Scan for the cell matching the given text and deliver its (x, y) coordinate at center. 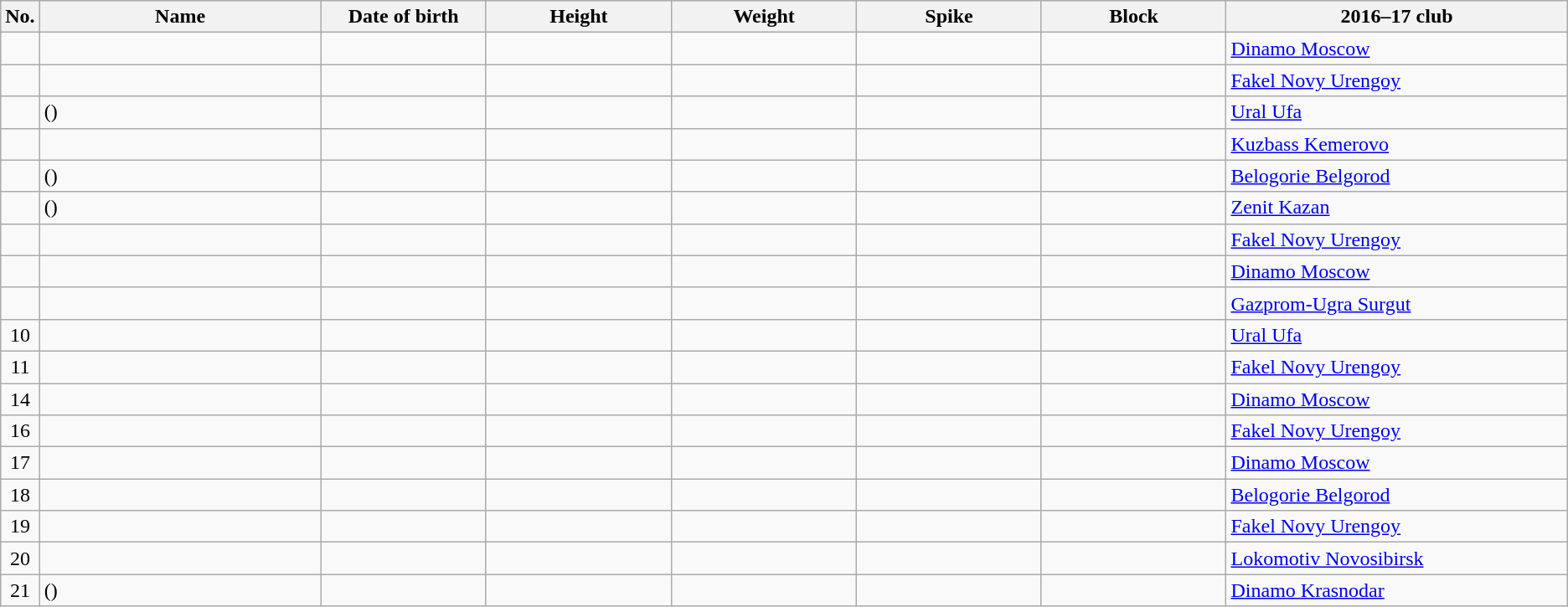
Weight (764, 17)
Spike (950, 17)
17 (20, 463)
Lokomotiv Novosibirsk (1397, 558)
Dinamo Krasnodar (1397, 590)
Name (180, 17)
Gazprom-Ugra Surgut (1397, 303)
20 (20, 558)
21 (20, 590)
11 (20, 367)
18 (20, 495)
10 (20, 335)
2016–17 club (1397, 17)
Block (1134, 17)
19 (20, 527)
No. (20, 17)
Kuzbass Kemerovo (1397, 144)
Zenit Kazan (1397, 208)
Height (578, 17)
Date of birth (404, 17)
16 (20, 431)
14 (20, 399)
